Find where the given text appears and provide that cell's center as [X, Y] coordinate. 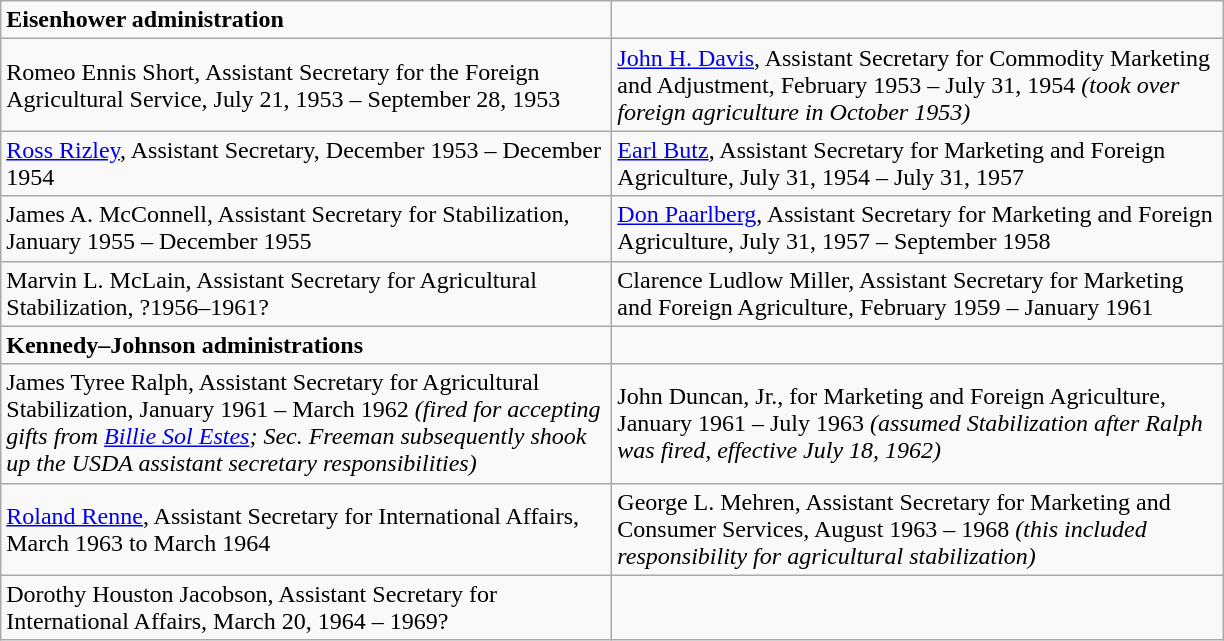
Marvin L. McLain, Assistant Secretary for Agricultural Stabilization, ?1956–1961? [306, 294]
Roland Renne, Assistant Secretary for International Affairs, March 1963 to March 1964 [306, 529]
Earl Butz, Assistant Secretary for Marketing and Foreign Agriculture, July 31, 1954 – July 31, 1957 [918, 164]
Eisenhower administration [306, 20]
Dorothy Houston Jacobson, Assistant Secretary for International Affairs, March 20, 1964 – 1969? [306, 608]
Ross Rizley, Assistant Secretary, December 1953 – December 1954 [306, 164]
James A. McConnell, Assistant Secretary for Stabilization, January 1955 – December 1955 [306, 228]
Romeo Ennis Short, Assistant Secretary for the Foreign Agricultural Service, July 21, 1953 – September 28, 1953 [306, 85]
Kennedy–Johnson administrations [306, 345]
Don Paarlberg, Assistant Secretary for Marketing and Foreign Agriculture, July 31, 1957 – September 1958 [918, 228]
Clarence Ludlow Miller, Assistant Secretary for Marketing and Foreign Agriculture, February 1959 – January 1961 [918, 294]
